Locate the cell with the specified text and output its (X, Y) center coordinate. 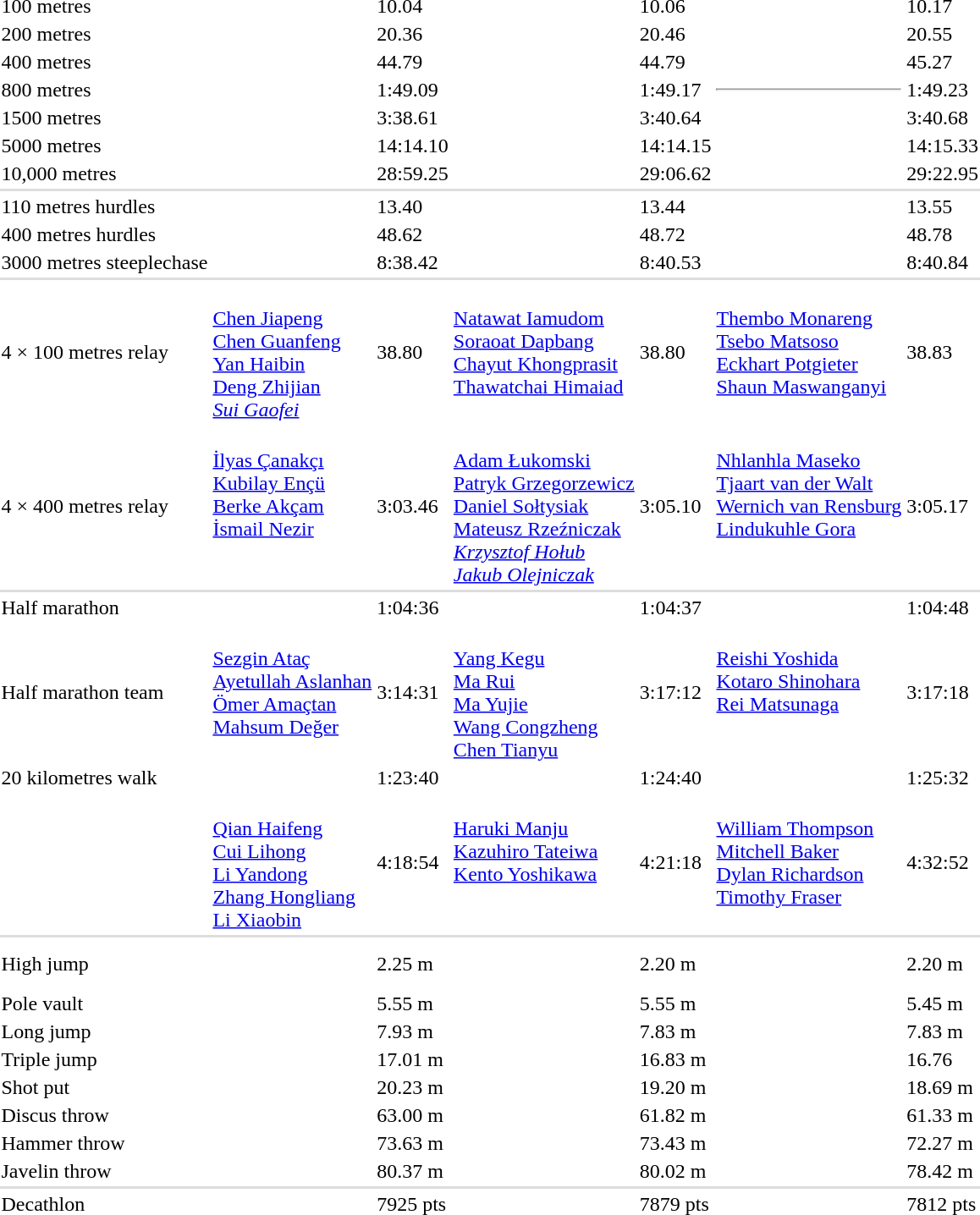
1:25:32 (943, 778)
19.20 m (675, 1087)
2.25 m (413, 965)
16.83 m (675, 1059)
Triple jump (105, 1059)
1:49.17 (675, 90)
20.36 (413, 34)
Discus throw (105, 1115)
Adam ŁukomskiPatryk GrzegorzewiczDaniel SołtysiakMateusz RzeźniczakKrzysztof HołubJakub Olejniczak (543, 506)
13.55 (943, 206)
20.46 (675, 34)
Chen JiapengChen GuanfengYan HaibinDeng ZhijianSui Gaofei (293, 352)
80.37 m (413, 1171)
Shot put (105, 1087)
Haruki ManjuKazuhiro TateiwaKento Yoshikawa (543, 863)
29:06.62 (675, 173)
4:21:18 (675, 863)
Long jump (105, 1031)
8:40.53 (675, 262)
1:23:40 (413, 778)
1:04:48 (943, 607)
1:24:40 (675, 778)
28:59.25 (413, 173)
Javelin throw (105, 1171)
48.72 (675, 234)
4:18:54 (413, 863)
63.00 m (413, 1115)
400 metres hurdles (105, 234)
4 × 100 metres relay (105, 352)
Yang KeguMa RuiMa YujieWang CongzhengChen Tianyu (543, 692)
20.55 (943, 34)
20.23 m (413, 1087)
4:32:52 (943, 863)
200 metres (105, 34)
3:40.68 (943, 118)
Qian HaifengCui LihongLi YandongZhang HongliangLi Xiaobin (293, 863)
Half marathon team (105, 692)
72.27 m (943, 1143)
High jump (105, 965)
Sezgin AtaçAyetullah AslanhanÖmer AmaçtanMahsum Değer (293, 692)
3:14:31 (413, 692)
5.45 m (943, 1003)
110 metres hurdles (105, 206)
Pole vault (105, 1003)
1:49.23 (943, 90)
1:04:37 (675, 607)
48.62 (413, 234)
8:38.42 (413, 262)
16.76 (943, 1059)
3:05.10 (675, 506)
10,000 metres (105, 173)
3:40.64 (675, 118)
13.44 (675, 206)
3000 metres steeplechase (105, 262)
61.82 m (675, 1115)
45.27 (943, 62)
61.33 m (943, 1115)
80.02 m (675, 1171)
800 metres (105, 90)
3:03.46 (413, 506)
İlyas ÇanakçıKubilay EnçüBerke Akçamİsmail Nezir (293, 506)
1:49.09 (413, 90)
Hammer throw (105, 1143)
3:17:12 (675, 692)
400 metres (105, 62)
29:22.95 (943, 173)
Thembo MonarengTsebo MatsosoEckhart PotgieterShaun Maswanganyi (809, 352)
8:40.84 (943, 262)
5000 metres (105, 146)
7.93 m (413, 1031)
3:17:18 (943, 692)
Natawat IamudomSoraoat DapbangChayut KhongprasitThawatchai Himaiad (543, 352)
48.78 (943, 234)
Nhlanhla MasekoTjaart van der WaltWernich van RensburgLindukuhle Gora (809, 506)
1:04:36 (413, 607)
78.42 m (943, 1171)
3:38.61 (413, 118)
38.83 (943, 352)
14:14.15 (675, 146)
73.43 m (675, 1143)
18.69 m (943, 1087)
Half marathon (105, 607)
Reishi YoshidaKotaro ShinoharaRei Matsunaga (809, 692)
14:14.10 (413, 146)
4 × 400 metres relay (105, 506)
William ThompsonMitchell BakerDylan RichardsonTimothy Fraser (809, 863)
17.01 m (413, 1059)
14:15.33 (943, 146)
13.40 (413, 206)
20 kilometres walk (105, 778)
73.63 m (413, 1143)
1500 metres (105, 118)
3:05.17 (943, 506)
